Search for the cell housing the specified text and yield its (x, y) center coordinate. 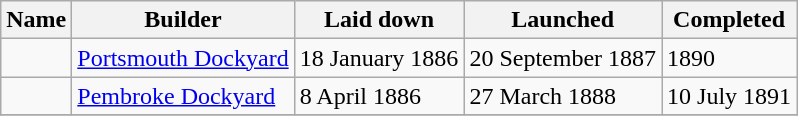
20 September 1887 (563, 58)
Completed (730, 20)
Name (36, 20)
Builder (183, 20)
Pembroke Dockyard (183, 96)
27 March 1888 (563, 96)
8 April 1886 (379, 96)
1890 (730, 58)
Laid down (379, 20)
18 January 1886 (379, 58)
Launched (563, 20)
10 July 1891 (730, 96)
Portsmouth Dockyard (183, 58)
